Locate the cell with the specified text and output its (x, y) center coordinate. 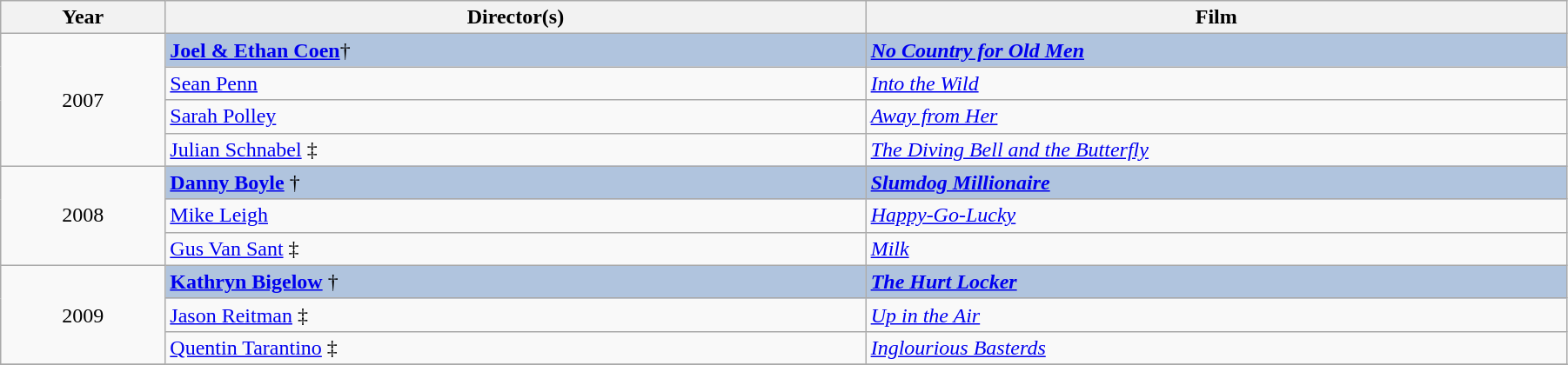
Mike Leigh (515, 216)
Jason Reitman ‡ (515, 315)
Danny Boyle † (515, 182)
Into the Wild (1216, 83)
The Diving Bell and the Butterfly (1216, 149)
Joel & Ethan Coen† (515, 50)
Sarah Polley (515, 116)
Julian Schnabel ‡ (515, 149)
Inglourious Basterds (1216, 348)
2007 (84, 100)
Up in the Air (1216, 315)
Milk (1216, 249)
Slumdog Millionaire (1216, 182)
Gus Van Sant ‡ (515, 249)
No Country for Old Men (1216, 50)
Away from Her (1216, 116)
Happy-Go-Lucky (1216, 216)
Year (84, 17)
Director(s) (515, 17)
2009 (84, 315)
2008 (84, 216)
Film (1216, 17)
Kathryn Bigelow † (515, 282)
The Hurt Locker (1216, 282)
Sean Penn (515, 83)
Quentin Tarantino ‡ (515, 348)
